Return (x, y) of the center of cell containing provided text 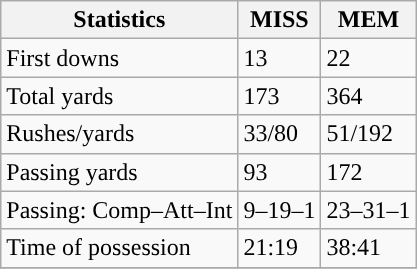
33/80 (280, 134)
364 (368, 96)
23–31–1 (368, 210)
MEM (368, 20)
93 (280, 172)
Passing yards (120, 172)
38:41 (368, 248)
13 (280, 58)
Passing: Comp–Att–Int (120, 210)
22 (368, 58)
Total yards (120, 96)
21:19 (280, 248)
172 (368, 172)
9–19–1 (280, 210)
Time of possession (120, 248)
Rushes/yards (120, 134)
173 (280, 96)
51/192 (368, 134)
MISS (280, 20)
Statistics (120, 20)
First downs (120, 58)
